Find where the given text appears and provide that cell's center as (X, Y) coordinate. 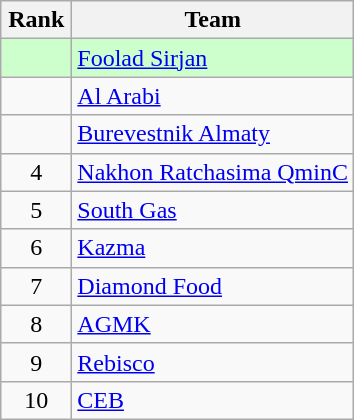
Burevestnik Almaty (213, 134)
9 (36, 362)
AGMK (213, 324)
Diamond Food (213, 286)
8 (36, 324)
CEB (213, 400)
5 (36, 210)
Al Arabi (213, 96)
Team (213, 20)
7 (36, 286)
Nakhon Ratchasima QminC (213, 172)
South Gas (213, 210)
6 (36, 248)
4 (36, 172)
Rank (36, 20)
10 (36, 400)
Kazma (213, 248)
Rebisco (213, 362)
Foolad Sirjan (213, 58)
